For the text-containing cell, return its midpoint in (x, y) coordinate format. 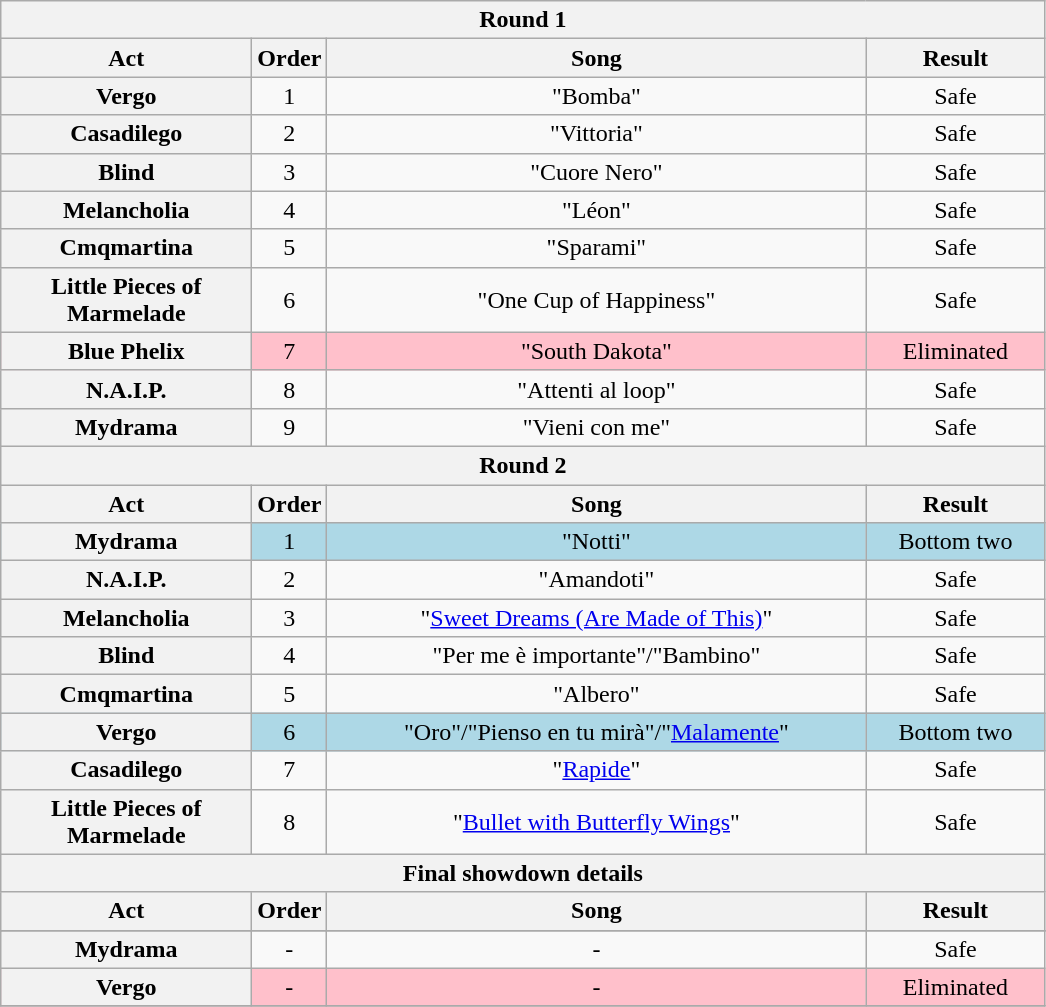
"Albero" (596, 694)
Final showdown details (523, 873)
"Amandoti" (596, 580)
"Oro"/"Pienso en tu mirà"/"Malamente" (596, 732)
Round 1 (523, 20)
"Rapide" (596, 770)
"Bomba" (596, 96)
Round 2 (523, 465)
"South Dakota" (596, 351)
"Cuore Nero" (596, 172)
"Attenti al loop" (596, 389)
9 (290, 427)
"Bullet with Butterfly Wings" (596, 822)
"Sparami" (596, 248)
"Sweet Dreams (Are Made of This)" (596, 618)
"Notti" (596, 542)
"Léon" (596, 210)
Blue Phelix (126, 351)
"Vieni con me" (596, 427)
"One Cup of Happiness" (596, 300)
"Vittoria" (596, 134)
"Per me è importante"/"Bambino" (596, 656)
